Return (x, y) of the center of cell containing provided text 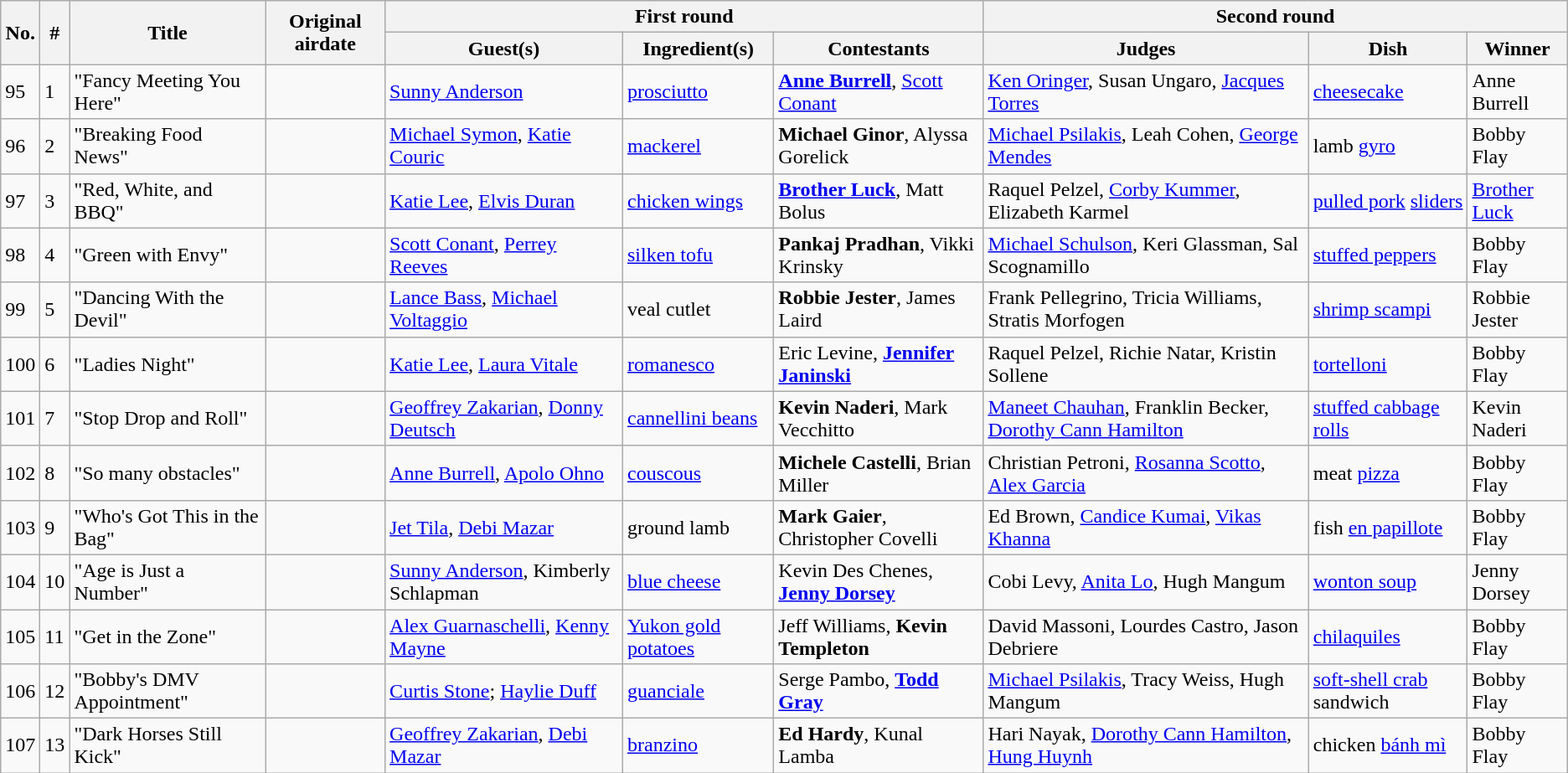
Michael Psilakis, Leah Cohen, George Mendes (1146, 146)
105 (20, 636)
cannellini beans (698, 419)
6 (55, 363)
13 (55, 745)
Ingredient(s) (698, 49)
Second round (1275, 17)
Jet Tila, Debi Mazar (504, 528)
stuffed cabbage rolls (1388, 419)
3 (55, 201)
Ed Brown, Candice Kumai, Vikas Khanna (1146, 528)
chicken bánh mì (1388, 745)
First round (684, 17)
Eric Levine, Jennifer Janinski (879, 363)
Contestants (879, 49)
Original airdate (325, 33)
Serge Pambo, Todd Gray (879, 692)
"Green with Envy" (168, 255)
meat pizza (1388, 472)
Yukon gold potatoes (698, 636)
Cobi Levy, Anita Lo, Hugh Mangum (1146, 581)
Pankaj Pradhan, Vikki Krinsky (879, 255)
106 (20, 692)
102 (20, 472)
Title (168, 33)
2 (55, 146)
Anne Burrell, Apolo Ohno (504, 472)
"Dark Horses Still Kick" (168, 745)
blue cheese (698, 581)
"Fancy Meeting You Here" (168, 92)
Curtis Stone; Haylie Duff (504, 692)
Brother Luck (1518, 201)
Lance Bass, Michael Voltaggio (504, 310)
silken tofu (698, 255)
99 (20, 310)
101 (20, 419)
Raquel Pelzel, Corby Kummer, Elizabeth Karmel (1146, 201)
Maneet Chauhan, Franklin Becker, Dorothy Cann Hamilton (1146, 419)
couscous (698, 472)
prosciutto (698, 92)
5 (55, 310)
ground lamb (698, 528)
Hari Nayak, Dorothy Cann Hamilton, Hung Huynh (1146, 745)
lamb gyro (1388, 146)
Sunny Anderson, Kimberly Schlapman (504, 581)
Alex Guarnaschelli, Kenny Mayne (504, 636)
7 (55, 419)
pulled pork sliders (1388, 201)
Michael Symon, Katie Couric (504, 146)
Michael Ginor, Alyssa Gorelick (879, 146)
100 (20, 363)
97 (20, 201)
Michele Castelli, Brian Miller (879, 472)
Kevin Naderi (1518, 419)
Geoffrey Zakarian, Donny Deutsch (504, 419)
Judges (1146, 49)
9 (55, 528)
fish en papillote (1388, 528)
"Stop Drop and Roll" (168, 419)
# (55, 33)
"Ladies Night" (168, 363)
"Breaking Food News" (168, 146)
103 (20, 528)
"So many obstacles" (168, 472)
Christian Petroni, Rosanna Scotto, Alex Garcia (1146, 472)
Robbie Jester (1518, 310)
Anne Burrell (1518, 92)
Guest(s) (504, 49)
"Who's Got This in the Bag" (168, 528)
Katie Lee, Laura Vitale (504, 363)
107 (20, 745)
Sunny Anderson (504, 92)
tortelloni (1388, 363)
stuffed peppers (1388, 255)
Winner (1518, 49)
Anne Burrell, Scott Conant (879, 92)
Ed Hardy, Kunal Lamba (879, 745)
Michael Schulson, Keri Glassman, Sal Scognamillo (1146, 255)
"Age is Just a Number" (168, 581)
95 (20, 92)
Brother Luck, Matt Bolus (879, 201)
Katie Lee, Elvis Duran (504, 201)
11 (55, 636)
Jenny Dorsey (1518, 581)
104 (20, 581)
Scott Conant, Perrey Reeves (504, 255)
"Bobby's DMV Appointment" (168, 692)
8 (55, 472)
1 (55, 92)
mackerel (698, 146)
branzino (698, 745)
Geoffrey Zakarian, Debi Mazar (504, 745)
Frank Pellegrino, Tricia Williams, Stratis Morfogen (1146, 310)
"Get in the Zone" (168, 636)
Ken Oringer, Susan Ungaro, Jacques Torres (1146, 92)
romanesco (698, 363)
4 (55, 255)
98 (20, 255)
shrimp scampi (1388, 310)
Robbie Jester, James Laird (879, 310)
10 (55, 581)
Jeff Williams, Kevin Templeton (879, 636)
David Massoni, Lourdes Castro, Jason Debriere (1146, 636)
Kevin Naderi, Mark Vecchitto (879, 419)
guanciale (698, 692)
"Dancing With the Devil" (168, 310)
Raquel Pelzel, Richie Natar, Kristin Sollene (1146, 363)
chilaquiles (1388, 636)
soft-shell crab sandwich (1388, 692)
Dish (1388, 49)
No. (20, 33)
Michael Psilakis, Tracy Weiss, Hugh Mangum (1146, 692)
Mark Gaier, Christopher Covelli (879, 528)
12 (55, 692)
wonton soup (1388, 581)
veal cutlet (698, 310)
"Red, White, and BBQ" (168, 201)
Kevin Des Chenes, Jenny Dorsey (879, 581)
cheesecake (1388, 92)
chicken wings (698, 201)
96 (20, 146)
